Pinpoint the cell where the given text exists, returning its (X, Y) midpoint coordinate. 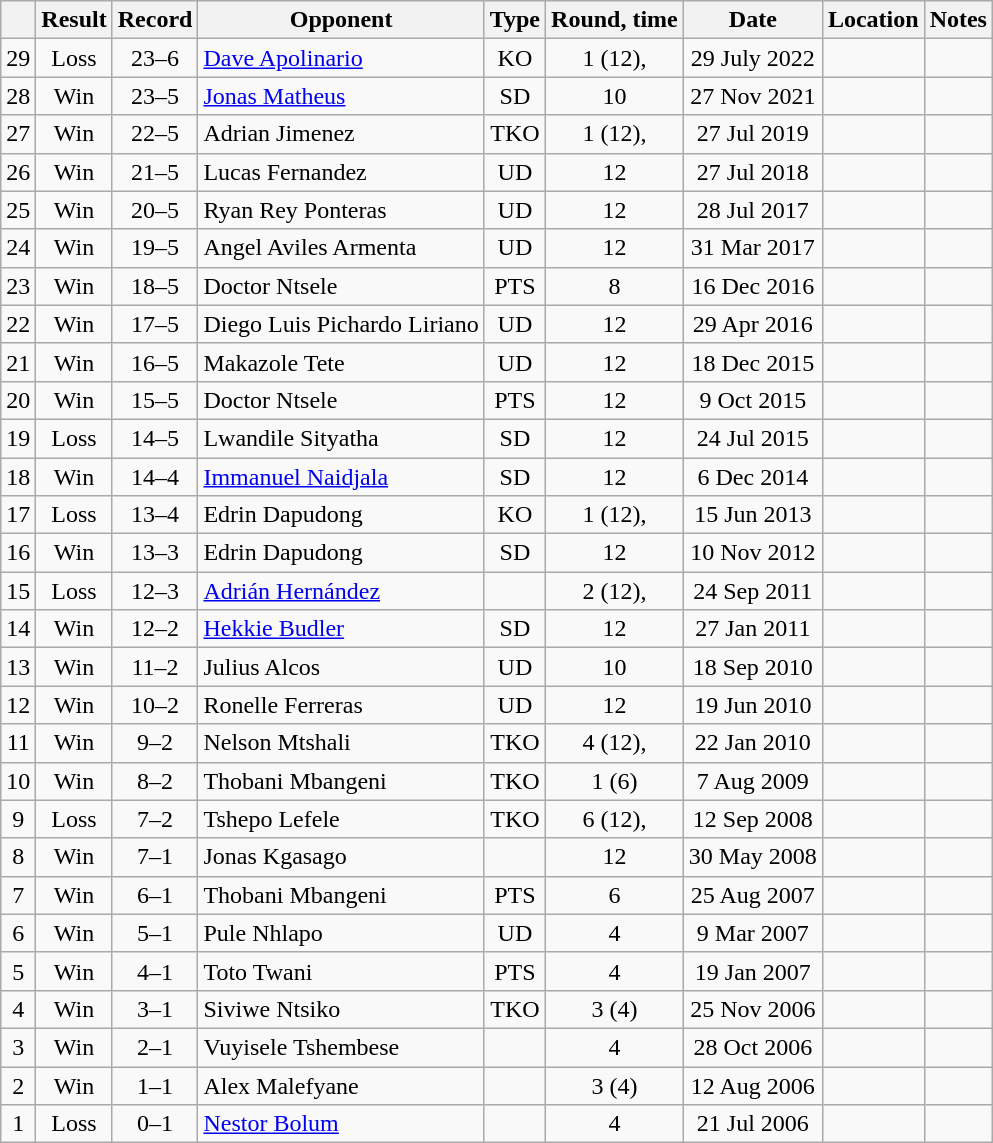
16 (18, 553)
27 Jul 2018 (752, 172)
Hekkie Budler (341, 629)
17–5 (155, 324)
3 (18, 1047)
Julius Alcos (341, 667)
Dave Apolinario (341, 58)
8–2 (155, 781)
0–1 (155, 1124)
Lucas Fernandez (341, 172)
12 Aug 2006 (752, 1085)
24 Sep 2011 (752, 591)
21 Jul 2006 (752, 1124)
Opponent (341, 20)
15–5 (155, 400)
Toto Twani (341, 971)
6 (12), (615, 819)
19–5 (155, 248)
Notes (958, 20)
21 (18, 362)
22 (18, 324)
Date (752, 20)
19 Jun 2010 (752, 705)
Type (514, 20)
24 (18, 248)
Adrián Hernández (341, 591)
Siviwe Ntsiko (341, 1009)
14 (18, 629)
27 (18, 134)
Immanuel Naidjala (341, 477)
11 (18, 743)
27 Jul 2019 (752, 134)
28 (18, 96)
20–5 (155, 210)
Jonas Matheus (341, 96)
10–2 (155, 705)
31 Mar 2017 (752, 248)
7–2 (155, 819)
13–4 (155, 515)
23 (18, 286)
6–1 (155, 895)
24 Jul 2015 (752, 438)
12–3 (155, 591)
7 (18, 895)
Ryan Rey Ponteras (341, 210)
25 Aug 2007 (752, 895)
7–1 (155, 857)
9 Mar 2007 (752, 933)
9–2 (155, 743)
21–5 (155, 172)
16–5 (155, 362)
13 (18, 667)
17 (18, 515)
15 (18, 591)
Pule Nhlapo (341, 933)
Nestor Bolum (341, 1124)
9 (18, 819)
7 Aug 2009 (752, 781)
9 Oct 2015 (752, 400)
20 (18, 400)
Lwandile Sityatha (341, 438)
1–1 (155, 1085)
15 Jun 2013 (752, 515)
Nelson Mtshali (341, 743)
2 (12), (615, 591)
Result (74, 20)
25 (18, 210)
14–5 (155, 438)
27 Nov 2021 (752, 96)
26 (18, 172)
13–3 (155, 553)
22 Jan 2010 (752, 743)
10 Nov 2012 (752, 553)
25 Nov 2006 (752, 1009)
11–2 (155, 667)
16 Dec 2016 (752, 286)
29 Apr 2016 (752, 324)
Alex Malefyane (341, 1085)
29 July 2022 (752, 58)
2 (18, 1085)
2–1 (155, 1047)
4 (12), (615, 743)
18 (18, 477)
Diego Luis Pichardo Liriano (341, 324)
12 Sep 2008 (752, 819)
4–1 (155, 971)
14–4 (155, 477)
5 (18, 971)
1 (6) (615, 781)
23–6 (155, 58)
Location (873, 20)
18 Sep 2010 (752, 667)
18 Dec 2015 (752, 362)
Jonas Kgasago (341, 857)
12–2 (155, 629)
28 Jul 2017 (752, 210)
5–1 (155, 933)
18–5 (155, 286)
Ronelle Ferreras (341, 705)
29 (18, 58)
Adrian Jimenez (341, 134)
Angel Aviles Armenta (341, 248)
19 Jan 2007 (752, 971)
Makazole Tete (341, 362)
3–1 (155, 1009)
22–5 (155, 134)
23–5 (155, 96)
Record (155, 20)
Round, time (615, 20)
19 (18, 438)
1 (18, 1124)
Tshepo Lefele (341, 819)
Vuyisele Tshembese (341, 1047)
28 Oct 2006 (752, 1047)
30 May 2008 (752, 857)
27 Jan 2011 (752, 629)
6 Dec 2014 (752, 477)
